Scan for the cell matching the given text and deliver its (X, Y) coordinate at center. 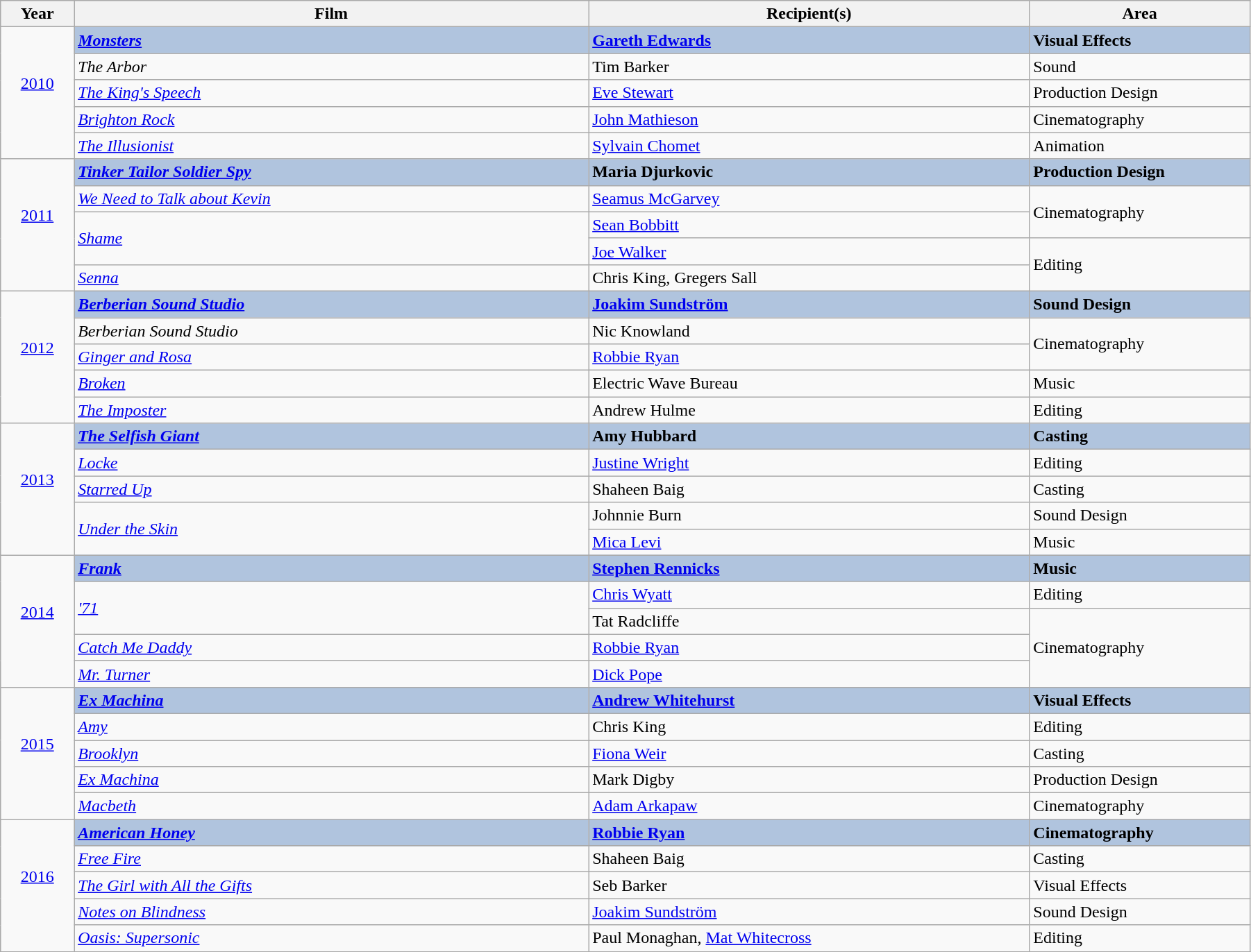
Johnnie Burn (809, 516)
The King's Speech (332, 93)
Fiona Weir (809, 753)
Area (1140, 14)
Mica Levi (809, 542)
2013 (37, 489)
Brighton Rock (332, 119)
Frank (332, 568)
2012 (37, 357)
Chris Wyatt (809, 595)
Adam Arkapaw (809, 806)
Seb Barker (809, 885)
The Selfish Giant (332, 436)
Brooklyn (332, 753)
Notes on Blindness (332, 912)
Amy Hubbard (809, 436)
Free Fire (332, 859)
Oasis: Supersonic (332, 938)
'71 (332, 608)
Gareth Edwards (809, 40)
Sean Bobbitt (809, 225)
Electric Wave Bureau (809, 384)
Recipient(s) (809, 14)
Sound (1140, 67)
Ginger and Rosa (332, 357)
Animation (1140, 146)
2016 (37, 885)
Macbeth (332, 806)
American Honey (332, 833)
Mr. Turner (332, 674)
Eve Stewart (809, 93)
Year (37, 14)
Seamus McGarvey (809, 198)
The Imposter (332, 410)
Tinker Tailor Soldier Spy (332, 172)
Tim Barker (809, 67)
The Girl with All the Gifts (332, 885)
Joe Walker (809, 251)
Chris King, Gregers Sall (809, 278)
Senna (332, 278)
Stephen Rennicks (809, 568)
Amy (332, 726)
Catch Me Daddy (332, 647)
Nic Knowland (809, 331)
Dick Pope (809, 674)
Chris King (809, 726)
Andrew Hulme (809, 410)
Andrew Whitehurst (809, 700)
Locke (332, 463)
Shame (332, 238)
Starred Up (332, 489)
Tat Radcliffe (809, 621)
2015 (37, 753)
We Need to Talk about Kevin (332, 198)
Film (332, 14)
2014 (37, 621)
The Arbor (332, 67)
Paul Monaghan, Mat Whitecross (809, 938)
Justine Wright (809, 463)
Mark Digby (809, 780)
Maria Djurkovic (809, 172)
John Mathieson (809, 119)
Sylvain Chomet (809, 146)
Monsters (332, 40)
The Illusionist (332, 146)
2011 (37, 225)
2010 (37, 93)
Under the Skin (332, 529)
Broken (332, 384)
